Identify which cell holds the provided text, then report its (x, y) central coordinate. 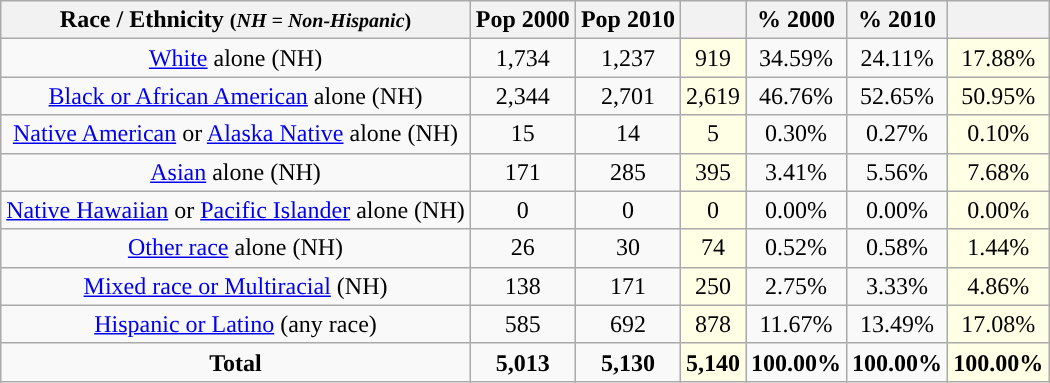
17.08% (998, 324)
692 (628, 324)
5,140 (712, 362)
1,734 (522, 58)
24.11% (898, 58)
2,344 (522, 96)
3.33% (898, 286)
0.10% (998, 134)
1,237 (628, 58)
50.95% (998, 96)
Black or African American alone (NH) (236, 96)
11.67% (796, 324)
878 (712, 324)
% 2010 (898, 20)
138 (522, 286)
585 (522, 324)
Pop 2010 (628, 20)
919 (712, 58)
Mixed race or Multiracial (NH) (236, 286)
46.76% (796, 96)
1.44% (998, 248)
Hispanic or Latino (any race) (236, 324)
Pop 2000 (522, 20)
14 (628, 134)
Other race alone (NH) (236, 248)
13.49% (898, 324)
2,619 (712, 96)
Race / Ethnicity (NH = Non-Hispanic) (236, 20)
7.68% (998, 172)
15 (522, 134)
4.86% (998, 286)
2.75% (796, 286)
5 (712, 134)
0.30% (796, 134)
White alone (NH) (236, 58)
5,130 (628, 362)
Total (236, 362)
0.52% (796, 248)
5.56% (898, 172)
3.41% (796, 172)
52.65% (898, 96)
% 2000 (796, 20)
Asian alone (NH) (236, 172)
2,701 (628, 96)
17.88% (998, 58)
Native American or Alaska Native alone (NH) (236, 134)
Native Hawaiian or Pacific Islander alone (NH) (236, 210)
285 (628, 172)
250 (712, 286)
30 (628, 248)
0.27% (898, 134)
0.58% (898, 248)
74 (712, 248)
5,013 (522, 362)
34.59% (796, 58)
26 (522, 248)
395 (712, 172)
